Provide the (X, Y) coordinate of the cell's center where the given text is located.  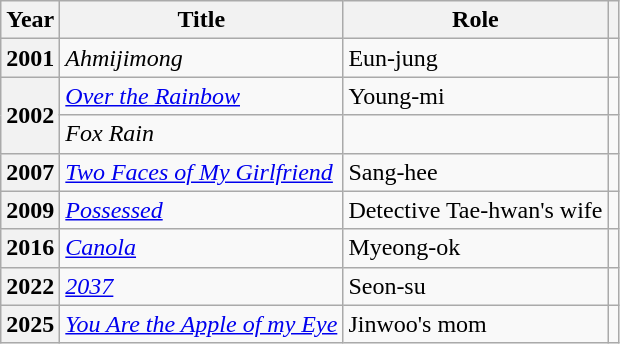
Young-mi (476, 96)
Ahmijimong (202, 58)
Role (476, 20)
2002 (30, 115)
2016 (30, 248)
Fox Rain (202, 134)
Year (30, 20)
2007 (30, 172)
You Are the Apple of my Eye (202, 324)
Title (202, 20)
Two Faces of My Girlfriend (202, 172)
Canola (202, 248)
Detective Tae-hwan's wife (476, 210)
Sang-hee (476, 172)
2037 (202, 286)
2001 (30, 58)
Eun-jung (476, 58)
Over the Rainbow (202, 96)
Possessed (202, 210)
2025 (30, 324)
Jinwoo's mom (476, 324)
Seon-su (476, 286)
2022 (30, 286)
2009 (30, 210)
Myeong-ok (476, 248)
